Pinpoint the cell where the given text exists, returning its (x, y) midpoint coordinate. 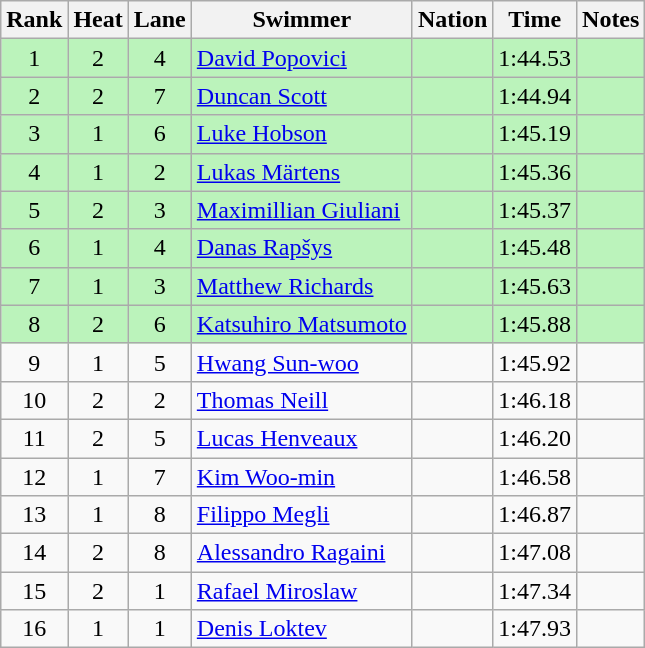
1:45.92 (535, 362)
1:45.48 (535, 248)
10 (34, 400)
13 (34, 515)
David Popovici (302, 58)
Alessandro Ragaini (302, 553)
Filippo Megli (302, 515)
Lane (160, 20)
Denis Loktev (302, 629)
1:46.58 (535, 477)
1:47.08 (535, 553)
1:46.20 (535, 438)
Kim Woo-min (302, 477)
16 (34, 629)
1:47.34 (535, 591)
15 (34, 591)
1:45.63 (535, 286)
Notes (611, 20)
Swimmer (302, 20)
9 (34, 362)
1:45.37 (535, 210)
Rafael Miroslaw (302, 591)
14 (34, 553)
1:44.53 (535, 58)
1:47.93 (535, 629)
Lukas Märtens (302, 172)
12 (34, 477)
Danas Rapšys (302, 248)
1:45.19 (535, 134)
Time (535, 20)
Thomas Neill (302, 400)
1:46.18 (535, 400)
Maximillian Giuliani (302, 210)
11 (34, 438)
Katsuhiro Matsumoto (302, 324)
Nation (452, 20)
1:45.36 (535, 172)
Hwang Sun-woo (302, 362)
Luke Hobson (302, 134)
Heat (98, 20)
Lucas Henveaux (302, 438)
1:44.94 (535, 96)
1:45.88 (535, 324)
1:46.87 (535, 515)
Rank (34, 20)
Matthew Richards (302, 286)
Duncan Scott (302, 96)
